Locate the cell with the specified text and output its (X, Y) center coordinate. 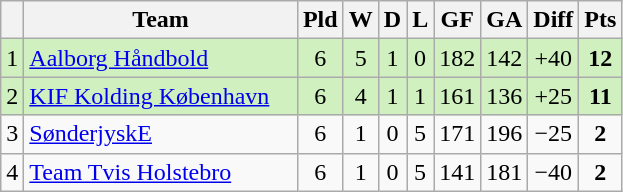
Diff (554, 20)
11 (600, 96)
171 (458, 134)
12 (600, 58)
136 (504, 96)
141 (458, 172)
181 (504, 172)
D (392, 20)
161 (458, 96)
+25 (554, 96)
Team Tvis Holstebro (161, 172)
GF (458, 20)
3 (12, 134)
L (420, 20)
142 (504, 58)
GA (504, 20)
W (360, 20)
182 (458, 58)
Pts (600, 20)
+40 (554, 58)
−40 (554, 172)
Pld (320, 20)
196 (504, 134)
−25 (554, 134)
Team (161, 20)
Aalborg Håndbold (161, 58)
KIF Kolding København (161, 96)
SønderjyskE (161, 134)
